Locate the cell with the specified text and output its [x, y] center coordinate. 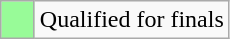
Qualified for finals [132, 20]
